Determine the (X, Y) coordinate at the center of the cell enclosing the given text.  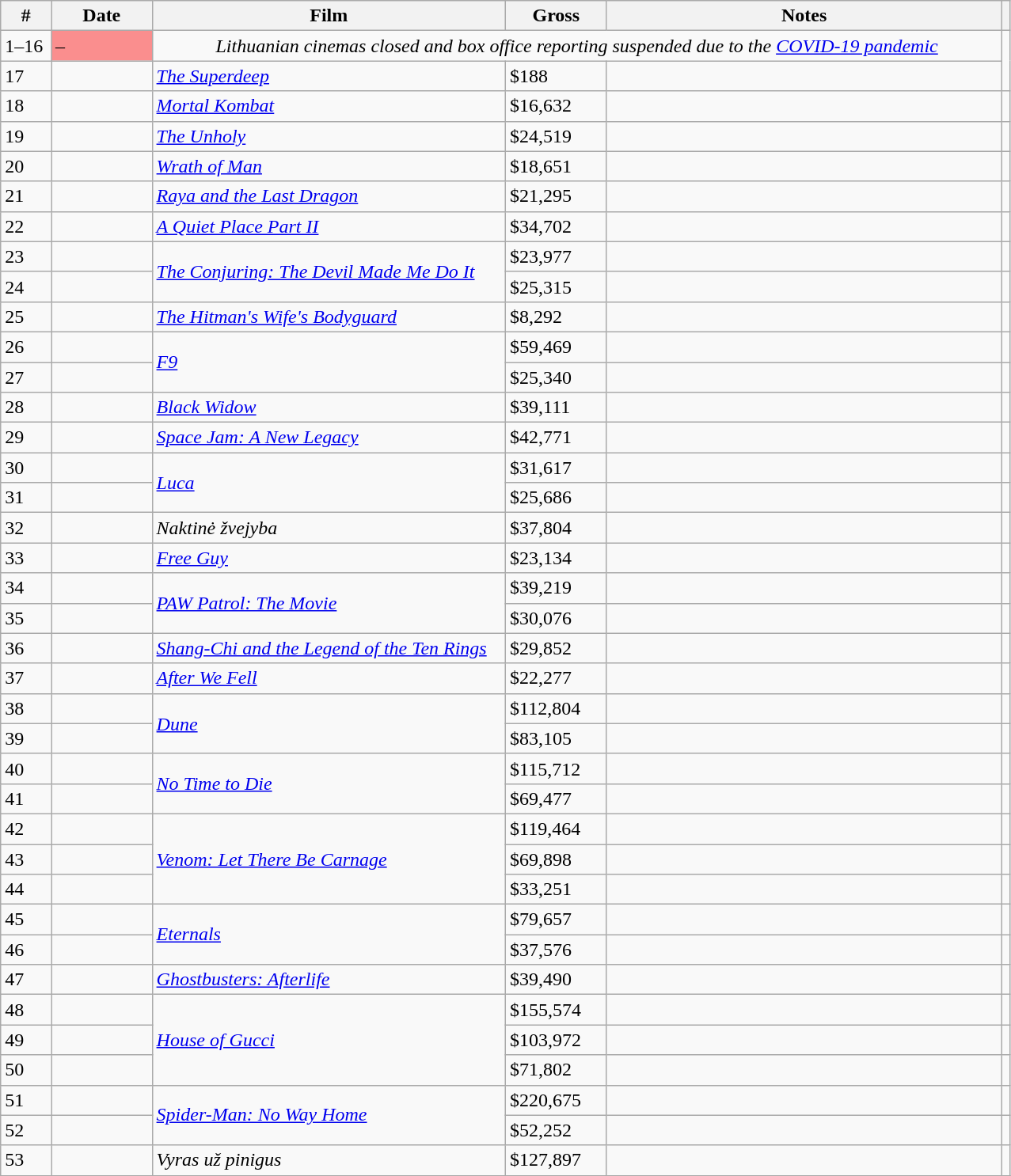
$39,219 (556, 588)
34 (26, 588)
$8,292 (556, 317)
$25,686 (556, 498)
35 (26, 618)
37 (26, 678)
22 (26, 226)
The Superdeep (329, 76)
$79,657 (556, 920)
39 (26, 738)
$59,469 (556, 347)
Lithuanian cinemas closed and box office reporting suspended due to the COVID-19 pandemic (576, 46)
1–16 (26, 46)
The Unholy (329, 136)
Film (329, 16)
$69,898 (556, 859)
Raya and the Last Dragon (329, 196)
Shang-Chi and the Legend of the Ten Rings (329, 648)
$83,105 (556, 738)
$115,712 (556, 768)
Date (102, 16)
$103,972 (556, 1040)
Free Guy (329, 558)
$21,295 (556, 196)
$25,340 (556, 377)
19 (26, 136)
45 (26, 920)
Wrath of Man (329, 166)
26 (26, 347)
42 (26, 829)
$220,675 (556, 1100)
The Conjuring: The Devil Made Me Do It (329, 271)
$188 (556, 76)
$18,651 (556, 166)
$39,490 (556, 980)
Venom: Let There Be Carnage (329, 859)
$31,617 (556, 468)
47 (26, 980)
$25,315 (556, 286)
$69,477 (556, 799)
52 (26, 1130)
$39,111 (556, 408)
$29,852 (556, 648)
21 (26, 196)
$37,804 (556, 528)
29 (26, 438)
Ghostbusters: Afterlife (329, 980)
Dune (329, 723)
28 (26, 408)
$112,804 (556, 708)
25 (26, 317)
43 (26, 859)
$42,771 (556, 438)
House of Gucci (329, 1040)
$52,252 (556, 1130)
Spider-Man: No Way Home (329, 1115)
$22,277 (556, 678)
40 (26, 768)
$127,897 (556, 1160)
No Time to Die (329, 783)
# (26, 16)
53 (26, 1160)
Mortal Kombat (329, 106)
36 (26, 648)
44 (26, 890)
24 (26, 286)
Notes (804, 16)
27 (26, 377)
49 (26, 1040)
Eternals (329, 935)
PAW Patrol: The Movie (329, 603)
Vyras už pinigus (329, 1160)
31 (26, 498)
51 (26, 1100)
23 (26, 256)
Naktinė žvejyba (329, 528)
$23,977 (556, 256)
Gross (556, 16)
32 (26, 528)
$34,702 (556, 226)
$33,251 (556, 890)
$23,134 (556, 558)
A Quiet Place Part II (329, 226)
Space Jam: A New Legacy (329, 438)
Black Widow (329, 408)
– (102, 46)
38 (26, 708)
18 (26, 106)
$37,576 (556, 950)
20 (26, 166)
48 (26, 1010)
46 (26, 950)
Luca (329, 483)
50 (26, 1070)
$119,464 (556, 829)
$71,802 (556, 1070)
33 (26, 558)
$30,076 (556, 618)
30 (26, 468)
$16,632 (556, 106)
F9 (329, 362)
17 (26, 76)
$24,519 (556, 136)
The Hitman's Wife's Bodyguard (329, 317)
After We Fell (329, 678)
$155,574 (556, 1010)
41 (26, 799)
